Scan for the cell matching the given text and deliver its [X, Y] coordinate at center. 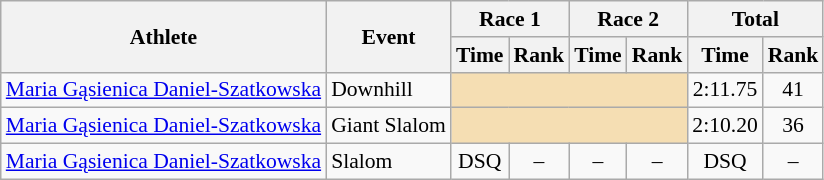
2:11.75 [724, 90]
Total [755, 19]
2:10.20 [724, 126]
Downhill [388, 90]
Race 2 [628, 19]
Giant Slalom [388, 126]
Slalom [388, 162]
36 [794, 126]
Race 1 [510, 19]
Athlete [164, 36]
Event [388, 36]
41 [794, 90]
